Determine the (x, y) coordinate at the center of the cell enclosing the given text.  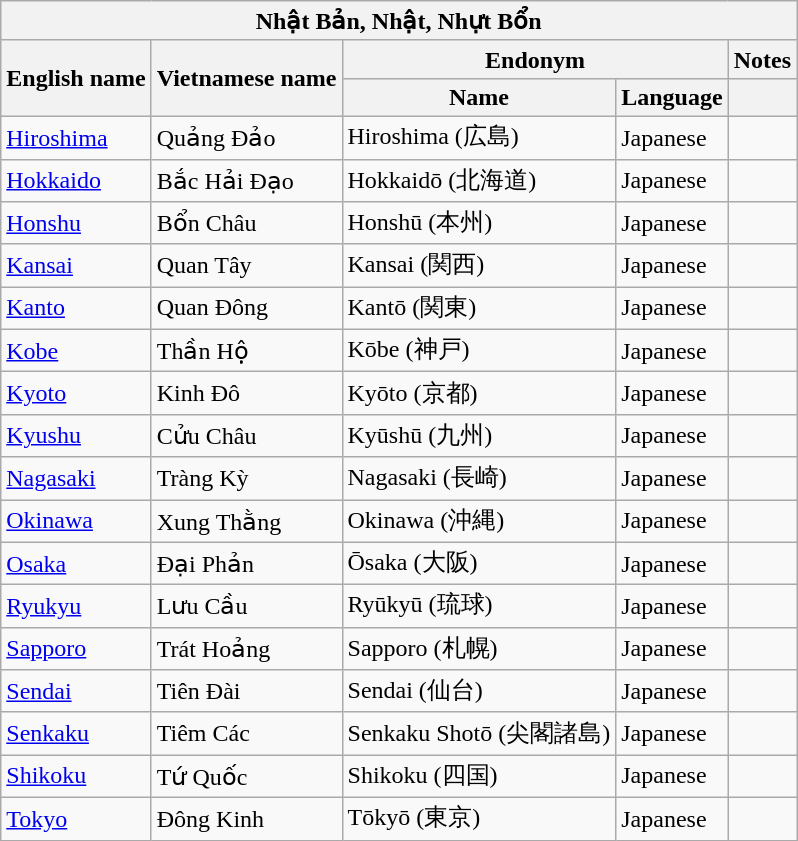
Kansai (76, 266)
Okinawa (沖縄) (479, 522)
Quan Ðông (246, 308)
Kyoto (76, 394)
Quan Tây (246, 266)
Tokyo (76, 818)
Kansai (関西) (479, 266)
Sendai (76, 692)
Vietnamese name (246, 78)
Kinh Ðô (246, 394)
Bắc Hải Ðạo (246, 180)
Thần Hộ (246, 350)
Kobe (76, 350)
Tiên Ðài (246, 692)
Shikoku (76, 776)
Ryukyu (76, 606)
Kantō (関東) (479, 308)
Tōkyō (東京) (479, 818)
Kyūshū (九州) (479, 436)
Tiêm Các (246, 734)
Cửu Châu (246, 436)
Đông Kinh (246, 818)
Kōbe (神戸) (479, 350)
Hokkaidō (北海道) (479, 180)
Honshū (本州) (479, 224)
Sapporo (札幌) (479, 648)
Ōsaka (大阪) (479, 564)
Sendai (仙台) (479, 692)
Language (672, 97)
Nagasaki (長崎) (479, 478)
Honshu (76, 224)
Nagasaki (76, 478)
Kyōto (京都) (479, 394)
Notes (762, 59)
Lưu Cầu (246, 606)
Tràng Kỳ (246, 478)
Name (479, 97)
Senkaku Shotō (尖閣諸島) (479, 734)
Nhật Bản, Nhật, Nhựt Bổn (399, 21)
Bổn Châu (246, 224)
English name (76, 78)
Okinawa (76, 522)
Trát Hoảng (246, 648)
Tứ Quốc (246, 776)
Hiroshima (76, 138)
Xung Thằng (246, 522)
Hiroshima (広島) (479, 138)
Endonym (535, 59)
Ryūkyū (琉球) (479, 606)
Kyushu (76, 436)
Hokkaido (76, 180)
Senkaku (76, 734)
Shikoku (四国) (479, 776)
Quảng Ðảo (246, 138)
Kanto (76, 308)
Đại Phản (246, 564)
Osaka (76, 564)
Sapporo (76, 648)
